Return the (x, y) coordinate for the center point of the cell that contains the specified text.  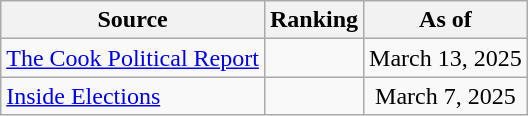
March 7, 2025 (446, 96)
March 13, 2025 (446, 58)
Inside Elections (133, 96)
Ranking (314, 20)
The Cook Political Report (133, 58)
As of (446, 20)
Source (133, 20)
